Return the [X, Y] coordinate for the center point of the cell that contains the specified text.  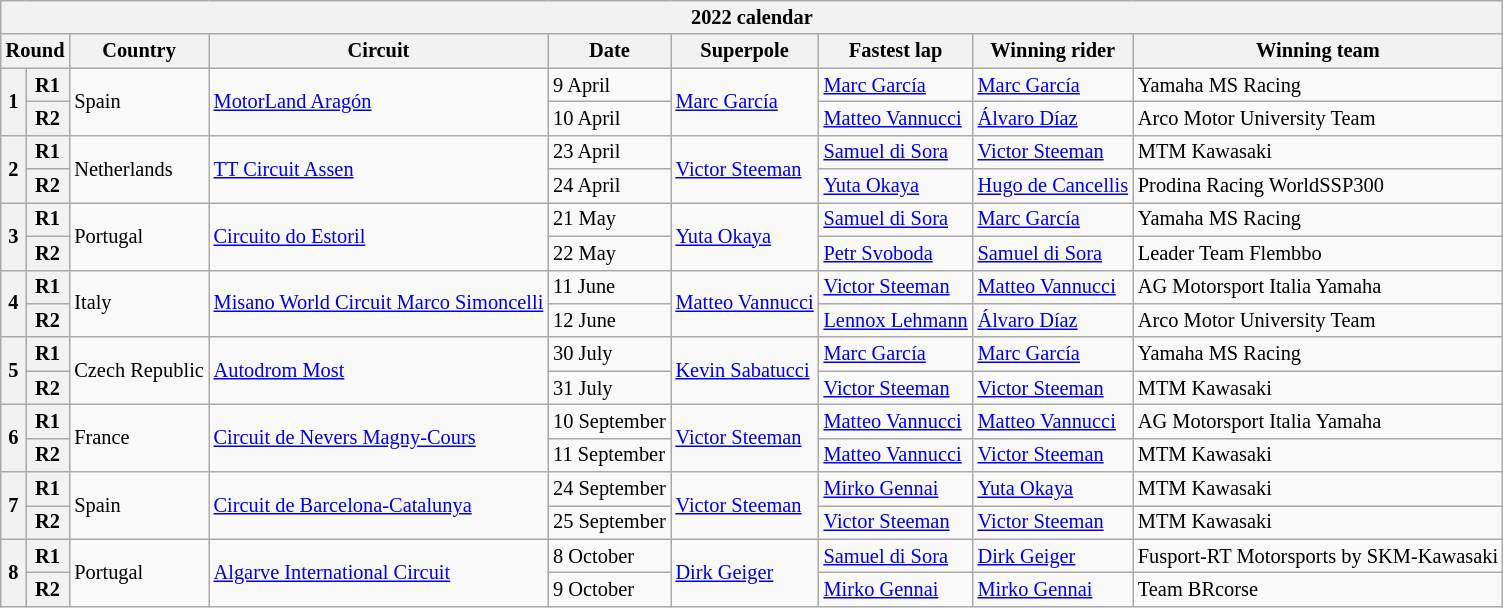
Italy [138, 304]
5 [14, 370]
9 October [609, 589]
24 September [609, 489]
1 [14, 102]
6 [14, 438]
2022 calendar [752, 17]
23 April [609, 152]
9 April [609, 85]
4 [14, 304]
Circuit [379, 51]
Leader Team Flembbo [1318, 253]
7 [14, 506]
25 September [609, 522]
12 June [609, 320]
Round [36, 51]
Winning team [1318, 51]
Hugo de Cancellis [1053, 186]
Netherlands [138, 168]
MotorLand Aragón [379, 102]
Algarve International Circuit [379, 572]
31 July [609, 388]
Country [138, 51]
Circuit de Barcelona-Catalunya [379, 506]
30 July [609, 354]
8 October [609, 556]
Fastest lap [896, 51]
France [138, 438]
Circuito do Estoril [379, 236]
Prodina Racing WorldSSP300 [1318, 186]
Czech Republic [138, 370]
Date [609, 51]
2 [14, 168]
10 April [609, 118]
Misano World Circuit Marco Simoncelli [379, 304]
Circuit de Nevers Magny-Cours [379, 438]
Winning rider [1053, 51]
Autodrom Most [379, 370]
Superpole [745, 51]
11 June [609, 287]
8 [14, 572]
TT Circuit Assen [379, 168]
3 [14, 236]
24 April [609, 186]
22 May [609, 253]
Team BRcorse [1318, 589]
Petr Svoboda [896, 253]
11 September [609, 455]
21 May [609, 219]
Fusport-RT Motorsports by SKM-Kawasaki [1318, 556]
Kevin Sabatucci [745, 370]
10 September [609, 421]
Lennox Lehmann [896, 320]
